Pinpoint the cell where the given text exists, returning its (x, y) midpoint coordinate. 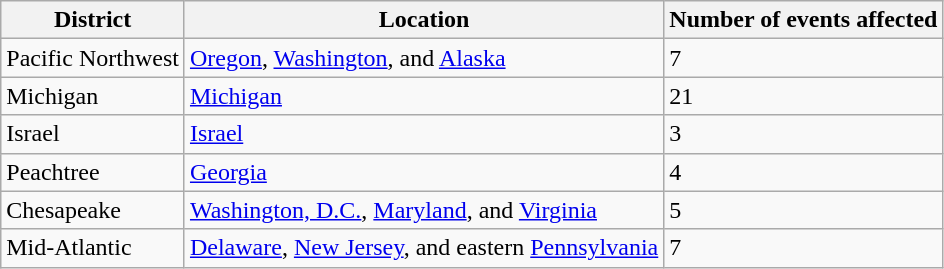
Chesapeake (93, 210)
Number of events affected (804, 20)
3 (804, 134)
4 (804, 172)
Location (424, 20)
Washington, D.C., Maryland, and Virginia (424, 210)
District (93, 20)
Mid-Atlantic (93, 248)
Oregon, Washington, and Alaska (424, 58)
Pacific Northwest (93, 58)
Georgia (424, 172)
21 (804, 96)
Peachtree (93, 172)
5 (804, 210)
Delaware, New Jersey, and eastern Pennsylvania (424, 248)
